Scan for the cell matching the given text and deliver its [x, y] coordinate at center. 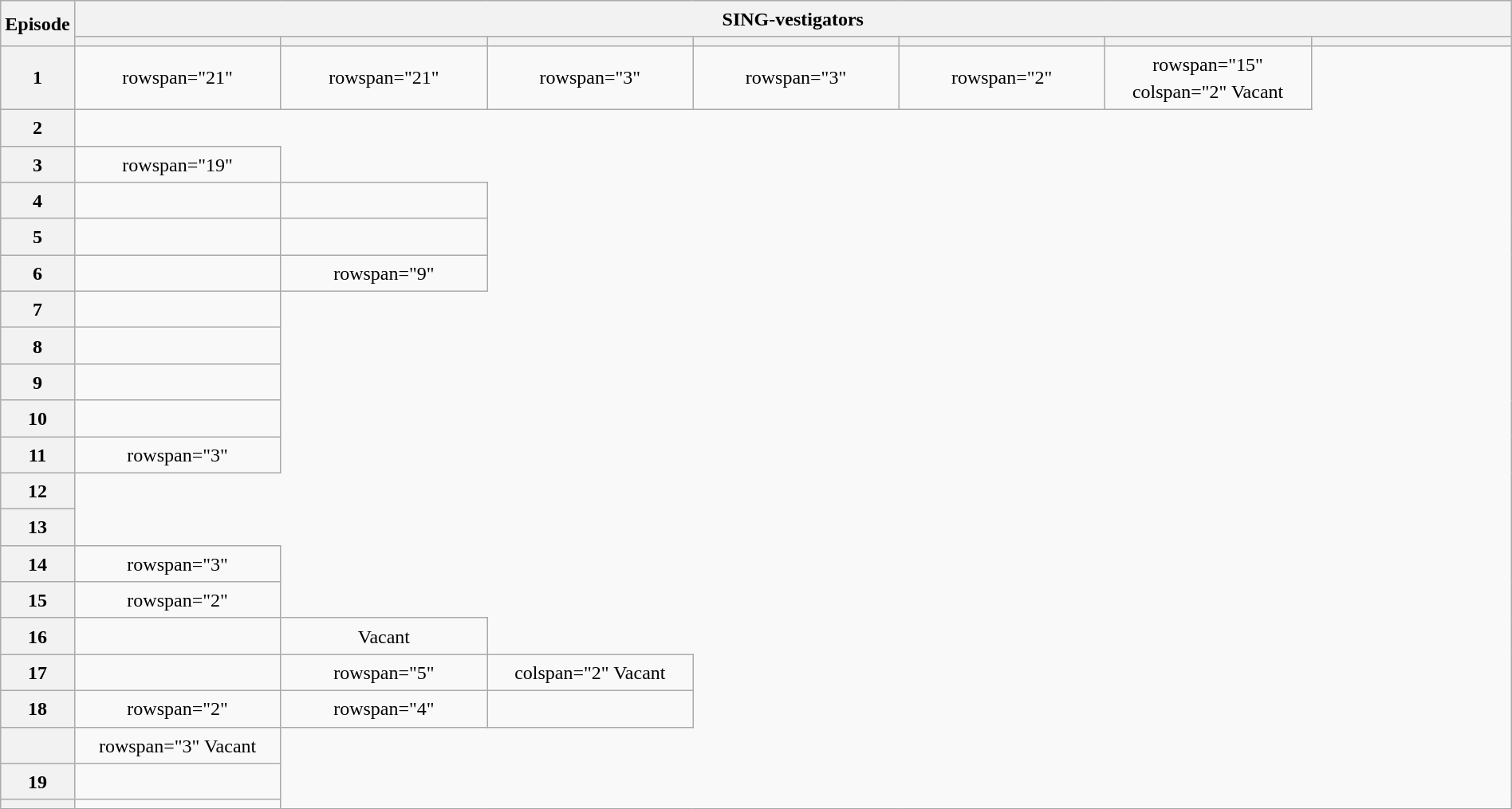
13 [37, 528]
4 [37, 201]
3 [37, 164]
5 [37, 237]
6 [37, 273]
1 [37, 77]
10 [37, 418]
Vacant [384, 636]
SING-vestigators [793, 19]
19 [37, 782]
rowspan="19" [177, 164]
15 [37, 600]
rowspan="15" colspan="2" Vacant [1207, 77]
11 [37, 455]
rowspan="3" Vacant [177, 745]
16 [37, 636]
rowspan="4" [384, 709]
17 [37, 673]
2 [37, 128]
Episode [37, 24]
7 [37, 309]
rowspan="5" [384, 673]
colspan="2" Vacant [590, 673]
9 [37, 382]
14 [37, 564]
12 [37, 491]
8 [37, 346]
rowspan="9" [384, 273]
18 [37, 709]
